Capture the cell that displays the provided text and extract its (x, y) central coordinate. 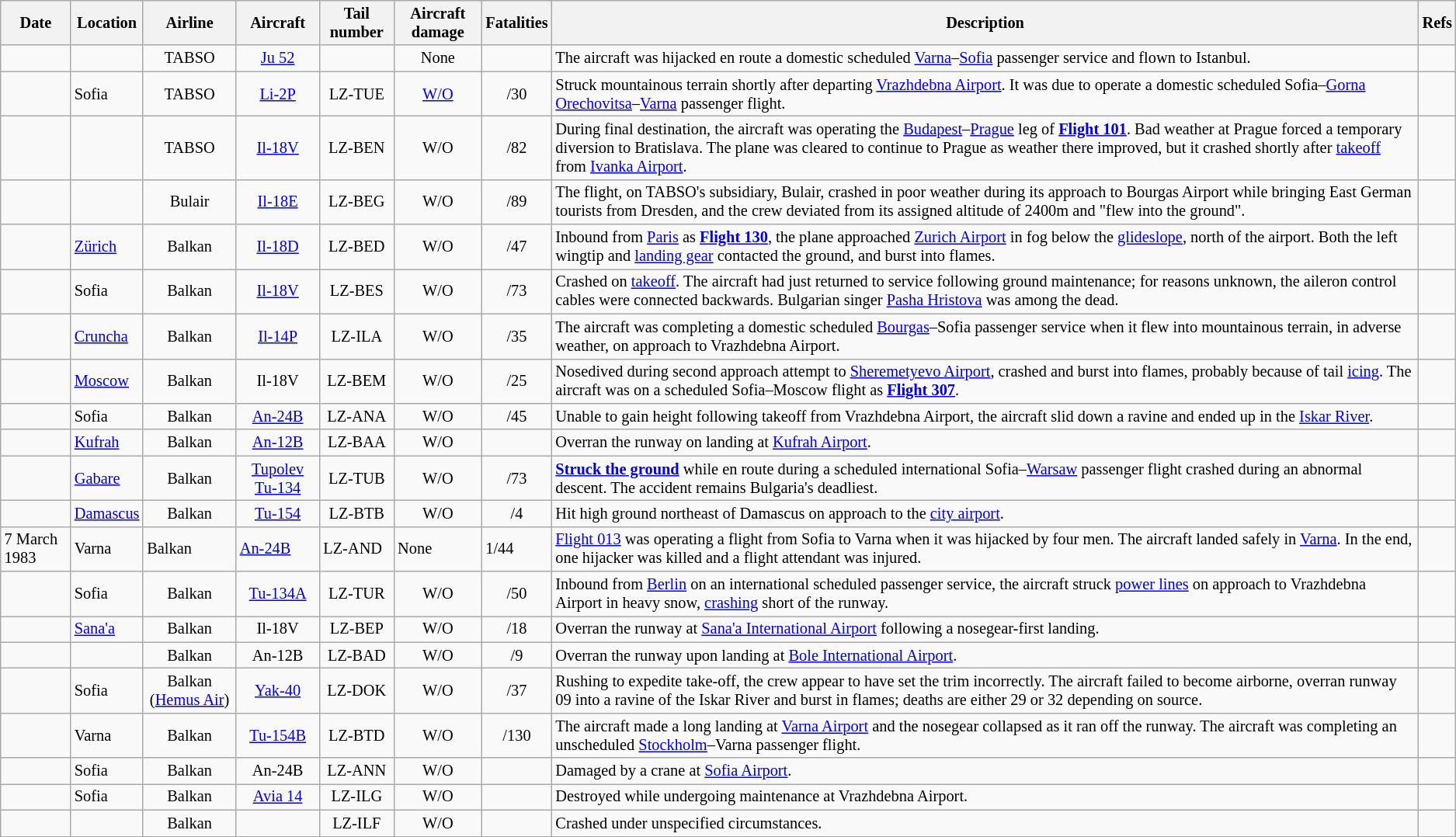
Avia 14 (278, 797)
Il-18D (278, 247)
Il-14P (278, 336)
LZ-ANA (356, 416)
Tail number (356, 23)
LZ-TUR (356, 594)
/18 (516, 629)
Sana'a (107, 629)
1/44 (516, 549)
LZ-DOK (356, 690)
Li-2P (278, 94)
Aircraft (278, 23)
LZ-BES (356, 291)
LZ-BEN (356, 148)
Damaged by a crane at Sofia Airport. (985, 771)
Il-18E (278, 202)
Gabare (107, 478)
Hit high ground northeast of Damascus on approach to the city airport. (985, 513)
LZ-BTB (356, 513)
Overran the runway at Sana'a International Airport following a nosegear-first landing. (985, 629)
Balkan (Hemus Air) (189, 690)
/89 (516, 202)
LZ-ANN (356, 771)
Tu-154B (278, 735)
Crashed under unspecified circumstances. (985, 823)
Destroyed while undergoing maintenance at Vrazhdebna Airport. (985, 797)
LZ-ILG (356, 797)
LZ-BAA (356, 443)
/47 (516, 247)
Tu-134A (278, 594)
LZ-BEP (356, 629)
Date (36, 23)
/37 (516, 690)
LZ-BEG (356, 202)
Unable to gain height following takeoff from Vrazhdebna Airport, the aircraft slid down a ravine and ended up in the Iskar River. (985, 416)
LZ-AND (356, 549)
/35 (516, 336)
LZ-TUB (356, 478)
/9 (516, 655)
Cruncha (107, 336)
Airline (189, 23)
/82 (516, 148)
7 March 1983 (36, 549)
Overran the runway on landing at Kufrah Airport. (985, 443)
Ju 52 (278, 58)
The aircraft was hijacked en route a domestic scheduled Varna–Sofia passenger service and flown to Istanbul. (985, 58)
Kufrah (107, 443)
Moscow (107, 381)
Yak-40 (278, 690)
LZ-ILF (356, 823)
Description (985, 23)
Zürich (107, 247)
Bulair (189, 202)
/4 (516, 513)
LZ-BEM (356, 381)
Overran the runway upon landing at Bole International Airport. (985, 655)
/130 (516, 735)
/25 (516, 381)
LZ-BAD (356, 655)
Tupolev Tu-134 (278, 478)
LZ-BED (356, 247)
Aircraft damage (438, 23)
/45 (516, 416)
Location (107, 23)
LZ-BTD (356, 735)
Damascus (107, 513)
/30 (516, 94)
Refs (1437, 23)
LZ-ILA (356, 336)
/50 (516, 594)
Tu-154 (278, 513)
Fatalities (516, 23)
LZ-TUE (356, 94)
